Pinpoint the cell where the given text exists, returning its (X, Y) midpoint coordinate. 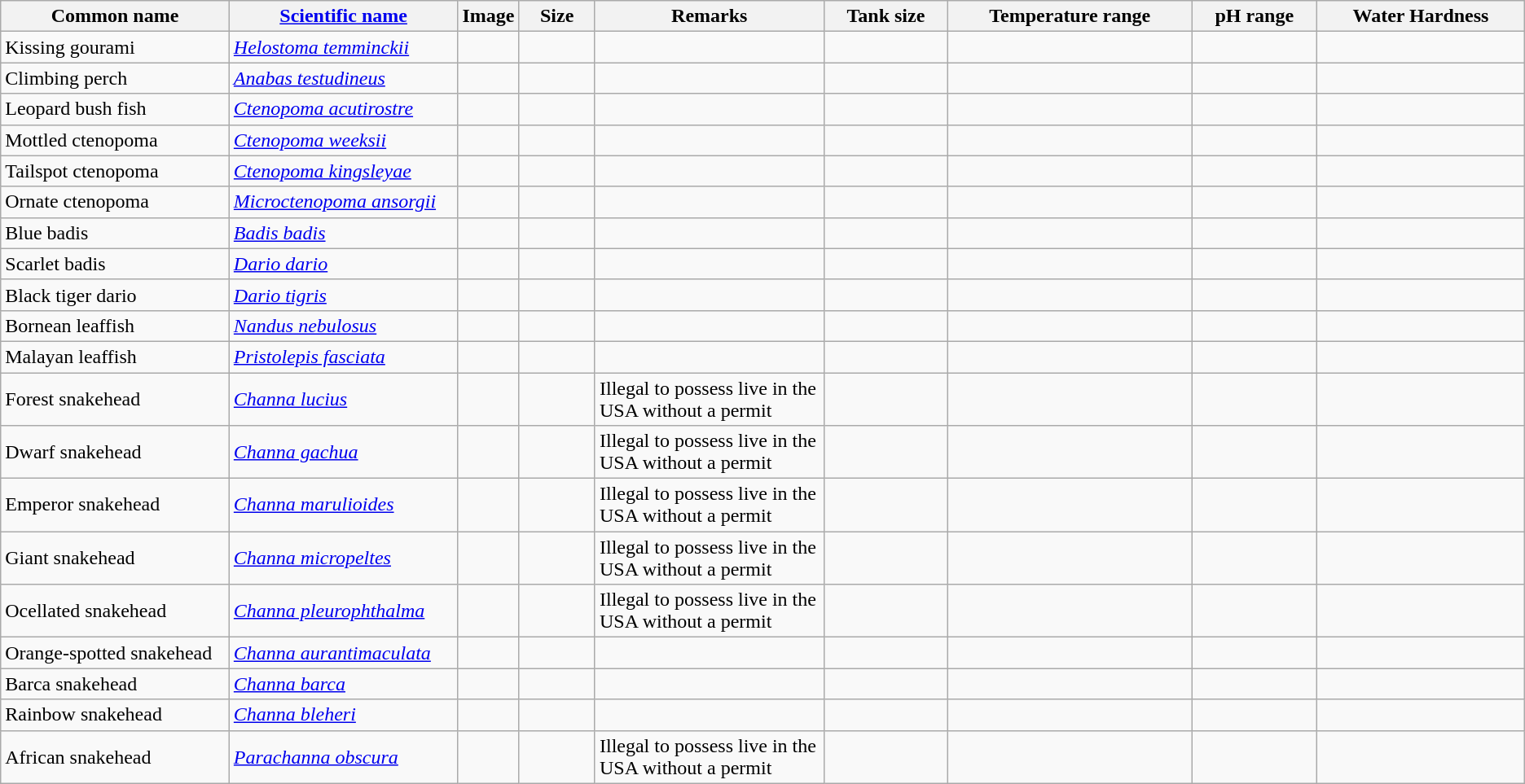
Ornate ctenopoma (116, 202)
Anabas testudineus (344, 78)
Scientific name (344, 16)
Channa gachua (344, 453)
Scarlet badis (116, 264)
Black tiger dario (116, 295)
Tank size (886, 16)
Pristolepis fasciata (344, 357)
Channa marulioides (344, 505)
Mottled ctenopoma (116, 140)
Channa aurantimaculata (344, 653)
Size (557, 16)
pH range (1255, 16)
Channa micropeltes (344, 558)
Helostoma temminckii (344, 47)
Channa bleheri (344, 715)
Dario dario (344, 264)
Ctenopoma acutirostre (344, 109)
Climbing perch (116, 78)
Channa pleurophthalma (344, 611)
Giant snakehead (116, 558)
African snakehead (116, 757)
Dario tigris (344, 295)
Malayan leaffish (116, 357)
Blue badis (116, 233)
Barca snakehead (116, 684)
Ctenopoma weeksii (344, 140)
Rainbow snakehead (116, 715)
Image (489, 16)
Dwarf snakehead (116, 453)
Tailspot ctenopoma (116, 171)
Emperor snakehead (116, 505)
Water Hardness (1421, 16)
Nandus nebulosus (344, 326)
Ocellated snakehead (116, 611)
Kissing gourami (116, 47)
Channa barca (344, 684)
Parachanna obscura (344, 757)
Forest snakehead (116, 399)
Temperature range (1070, 16)
Channa lucius (344, 399)
Ctenopoma kingsleyae (344, 171)
Badis badis (344, 233)
Leopard bush fish (116, 109)
Orange-spotted snakehead (116, 653)
Common name (116, 16)
Bornean leaffish (116, 326)
Remarks (709, 16)
Microctenopoma ansorgii (344, 202)
